Detect which cell encompasses the target text, then output its (x, y) center coordinate. 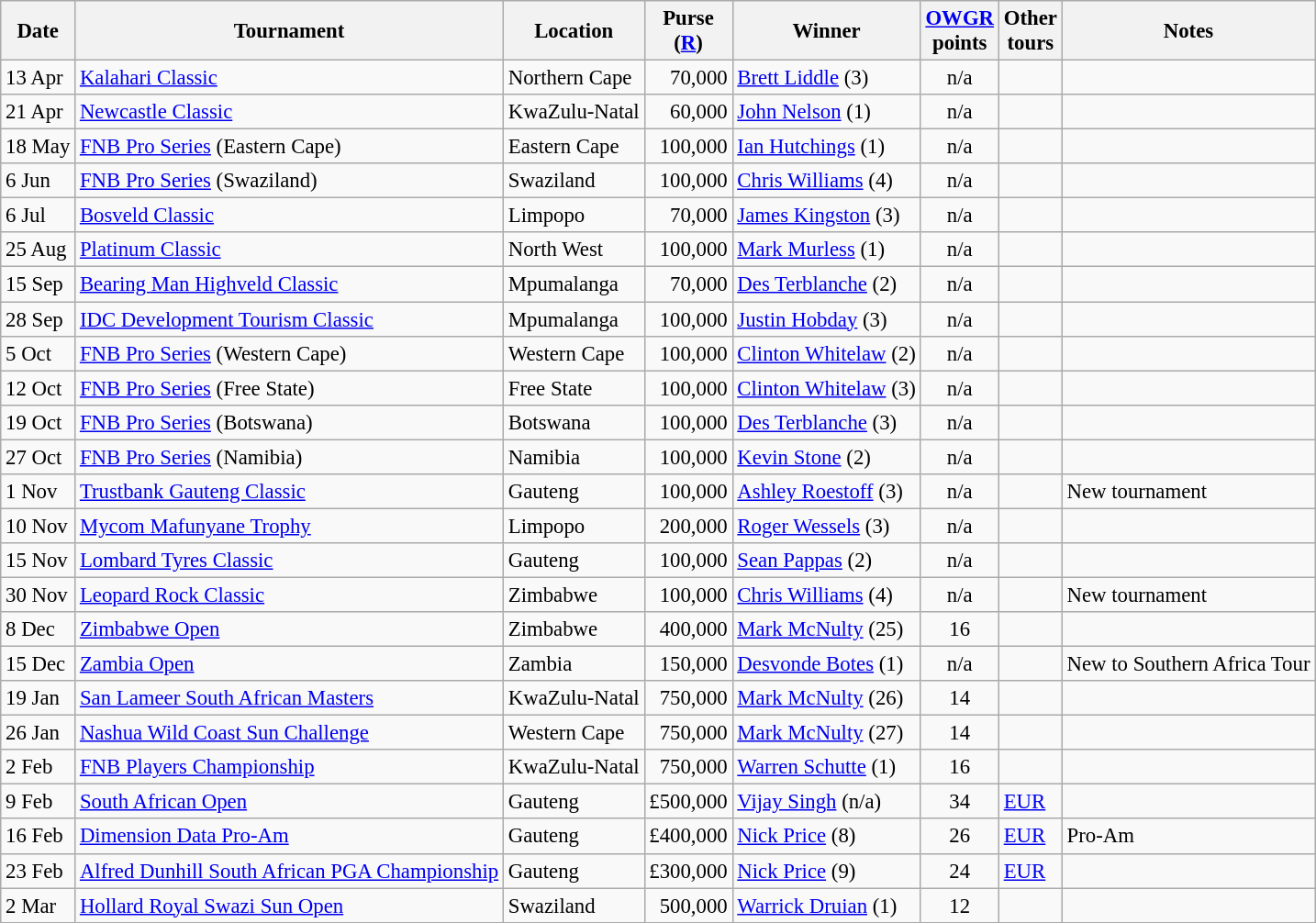
Free State (574, 388)
23 Feb (39, 871)
1 Nov (39, 492)
26 Jan (39, 733)
Leopard Rock Classic (290, 595)
24 (960, 871)
6 Jul (39, 216)
150,000 (688, 664)
Notes (1188, 31)
Tournament (290, 31)
19 Jan (39, 698)
15 Dec (39, 664)
Brett Liddle (3) (826, 78)
FNB Pro Series (Eastern Cape) (290, 147)
Hollard Royal Swazi Sun Open (290, 906)
Vijay Singh (n/a) (826, 802)
Pro-Am (1188, 837)
Des Terblanche (2) (826, 284)
FNB Pro Series (Namibia) (290, 457)
£500,000 (688, 802)
10 Nov (39, 526)
30 Nov (39, 595)
Zambia Open (290, 664)
Alfred Dunhill South African PGA Championship (290, 871)
Mark McNulty (26) (826, 698)
Zambia (574, 664)
IDC Development Tourism Classic (290, 319)
12 Oct (39, 388)
Mark Murless (1) (826, 250)
21 Apr (39, 112)
Purse(R) (688, 31)
Desvonde Botes (1) (826, 664)
2 Mar (39, 906)
9 Feb (39, 802)
FNB Pro Series (Western Cape) (290, 353)
Ian Hutchings (1) (826, 147)
12 (960, 906)
£400,000 (688, 837)
Nick Price (9) (826, 871)
John Nelson (1) (826, 112)
Date (39, 31)
North West (574, 250)
Warren Schutte (1) (826, 767)
Kalahari Classic (290, 78)
6 Jun (39, 181)
Lombard Tyres Classic (290, 561)
Winner (826, 31)
28 Sep (39, 319)
OWGRpoints (960, 31)
Warrick Druian (1) (826, 906)
Clinton Whitelaw (3) (826, 388)
Zimbabwe Open (290, 629)
Dimension Data Pro-Am (290, 837)
FNB Players Championship (290, 767)
15 Sep (39, 284)
60,000 (688, 112)
FNB Pro Series (Swaziland) (290, 181)
Clinton Whitelaw (2) (826, 353)
FNB Pro Series (Botswana) (290, 422)
Kevin Stone (2) (826, 457)
Justin Hobday (3) (826, 319)
Ashley Roestoff (3) (826, 492)
Botswana (574, 422)
200,000 (688, 526)
19 Oct (39, 422)
Namibia (574, 457)
8 Dec (39, 629)
Location (574, 31)
Nick Price (8) (826, 837)
San Lameer South African Masters (290, 698)
13 Apr (39, 78)
Bearing Man Highveld Classic (290, 284)
16 Feb (39, 837)
Roger Wessels (3) (826, 526)
South African Open (290, 802)
18 May (39, 147)
FNB Pro Series (Free State) (290, 388)
25 Aug (39, 250)
Othertours (1030, 31)
Sean Pappas (2) (826, 561)
Nashua Wild Coast Sun Challenge (290, 733)
Bosveld Classic (290, 216)
Platinum Classic (290, 250)
27 Oct (39, 457)
26 (960, 837)
Northern Cape (574, 78)
2 Feb (39, 767)
Eastern Cape (574, 147)
Trustbank Gauteng Classic (290, 492)
Mark McNulty (25) (826, 629)
£300,000 (688, 871)
400,000 (688, 629)
Newcastle Classic (290, 112)
Mycom Mafunyane Trophy (290, 526)
500,000 (688, 906)
5 Oct (39, 353)
Des Terblanche (3) (826, 422)
James Kingston (3) (826, 216)
New to Southern Africa Tour (1188, 664)
Mark McNulty (27) (826, 733)
34 (960, 802)
15 Nov (39, 561)
